Pinpoint the cell where the given text exists, returning its (X, Y) midpoint coordinate. 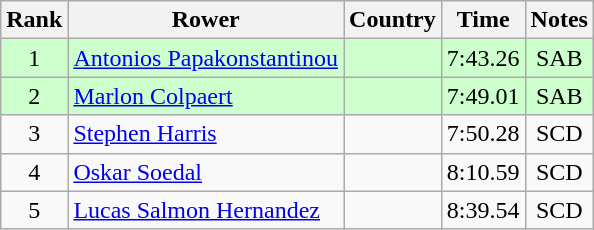
8:10.59 (483, 172)
1 (34, 58)
4 (34, 172)
Lucas Salmon Hernandez (206, 210)
8:39.54 (483, 210)
Rank (34, 20)
Stephen Harris (206, 134)
Antonios Papakonstantinou (206, 58)
5 (34, 210)
3 (34, 134)
Time (483, 20)
Oskar Soedal (206, 172)
7:43.26 (483, 58)
Country (393, 20)
2 (34, 96)
Rower (206, 20)
7:49.01 (483, 96)
Notes (559, 20)
Marlon Colpaert (206, 96)
7:50.28 (483, 134)
